Extract the [X, Y] coordinate from the center of the cell holding the provided text.  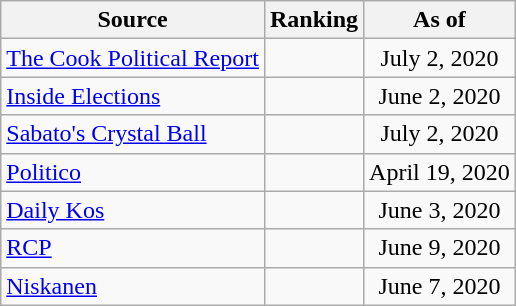
RCP [133, 248]
Source [133, 20]
Niskanen [133, 286]
June 7, 2020 [440, 286]
Sabato's Crystal Ball [133, 134]
June 2, 2020 [440, 96]
Daily Kos [133, 210]
April 19, 2020 [440, 172]
Inside Elections [133, 96]
Ranking [314, 20]
June 9, 2020 [440, 248]
As of [440, 20]
The Cook Political Report [133, 58]
Politico [133, 172]
June 3, 2020 [440, 210]
